Locate the cell with the specified text and output its (X, Y) center coordinate. 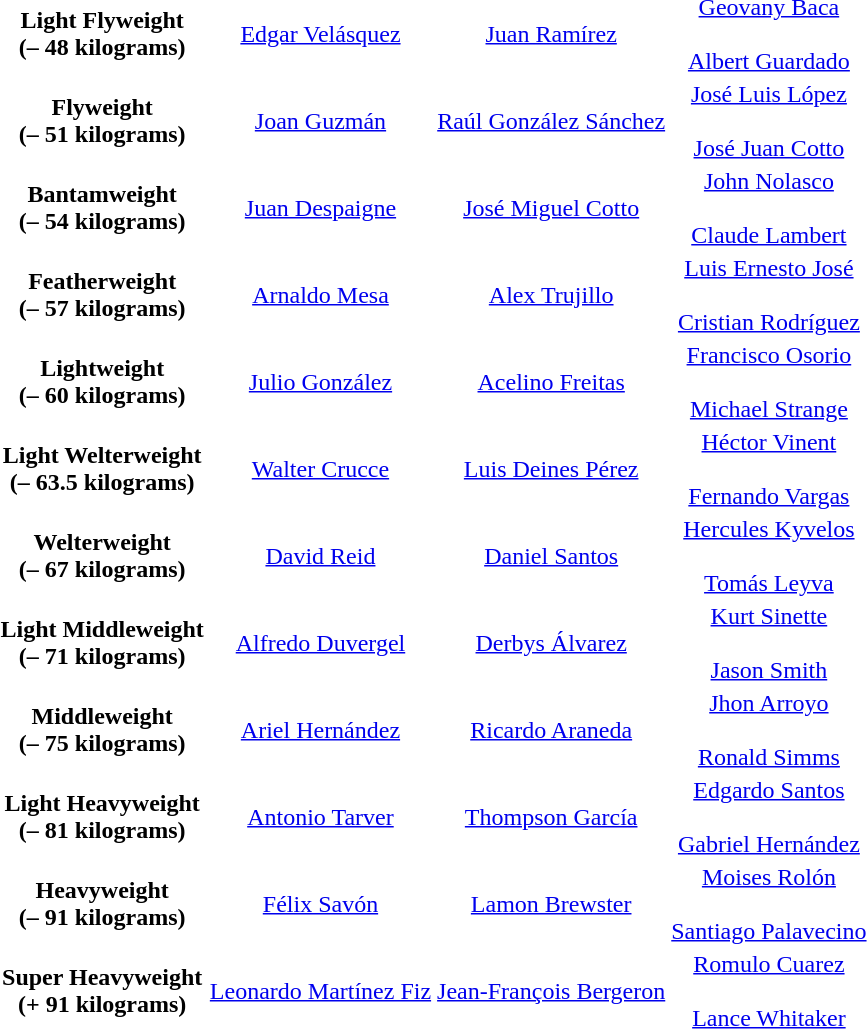
Thompson García (552, 817)
Antonio Tarver (320, 817)
Walter Crucce (320, 469)
Arnaldo Mesa (320, 295)
José Miguel Cotto (552, 208)
Raúl González Sánchez (552, 121)
Daniel Santos (552, 556)
Alex Trujillo (552, 295)
Alfredo Duvergel (320, 643)
Juan Despaigne (320, 208)
Joan Guzmán (320, 121)
Julio González (320, 382)
David Reid (320, 556)
Ricardo Araneda (552, 730)
Ariel Hernández (320, 730)
Acelino Freitas (552, 382)
Félix Savón (320, 904)
Lamon Brewster (552, 904)
Luis Deines Pérez (552, 469)
Derbys Álvarez (552, 643)
